Locate the cell with the specified text and output its [X, Y] center coordinate. 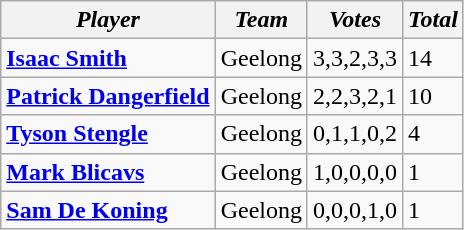
3,3,2,3,3 [354, 58]
4 [434, 134]
Isaac Smith [108, 58]
Votes [354, 20]
2,2,3,2,1 [354, 96]
0,0,0,1,0 [354, 210]
Player [108, 20]
10 [434, 96]
Sam De Koning [108, 210]
14 [434, 58]
Tyson Stengle [108, 134]
Total [434, 20]
Mark Blicavs [108, 172]
1,0,0,0,0 [354, 172]
0,1,1,0,2 [354, 134]
Team [261, 20]
Patrick Dangerfield [108, 96]
